Determine the [x, y] coordinate at the center of the cell enclosing the given text.  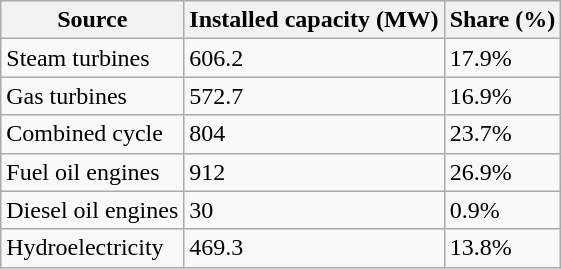
572.7 [314, 96]
13.8% [502, 248]
912 [314, 172]
16.9% [502, 96]
Hydroelectricity [92, 248]
Installed capacity (MW) [314, 20]
469.3 [314, 248]
804 [314, 134]
Source [92, 20]
Gas turbines [92, 96]
Fuel oil engines [92, 172]
606.2 [314, 58]
0.9% [502, 210]
Steam turbines [92, 58]
Share (%) [502, 20]
Diesel oil engines [92, 210]
30 [314, 210]
17.9% [502, 58]
26.9% [502, 172]
23.7% [502, 134]
Combined cycle [92, 134]
